Provide the [x, y] coordinate of the cell's center where the given text is located.  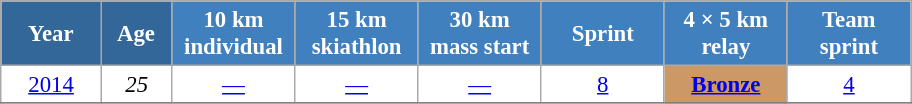
Year [52, 34]
15 km skiathlon [356, 34]
Sprint [602, 34]
25 [136, 85]
4 [848, 85]
4 × 5 km relay [726, 34]
30 km mass start [480, 34]
Bronze [726, 85]
Age [136, 34]
2014 [52, 85]
8 [602, 85]
Team sprint [848, 34]
10 km individual [234, 34]
